Scan for the cell matching the given text and deliver its [x, y] coordinate at center. 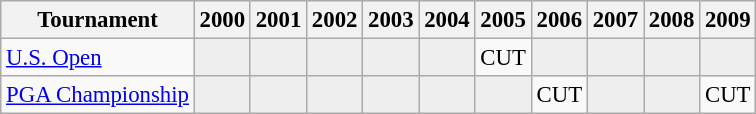
PGA Championship [98, 95]
2009 [728, 20]
2004 [447, 20]
2002 [335, 20]
2003 [391, 20]
2000 [222, 20]
2007 [615, 20]
2001 [278, 20]
2008 [672, 20]
2005 [503, 20]
Tournament [98, 20]
U.S. Open [98, 58]
2006 [559, 20]
